Return [x, y] of the center of cell containing provided text 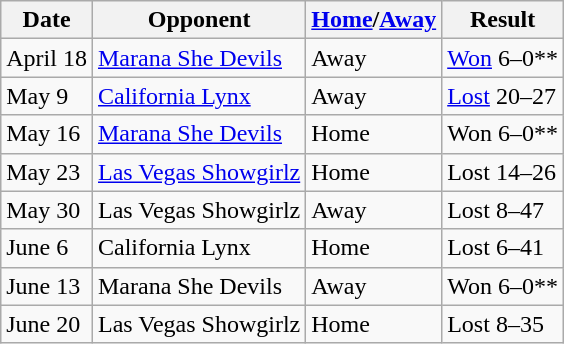
Lost 6–41 [503, 248]
June 20 [47, 324]
Lost 20–27 [503, 96]
May 16 [47, 134]
May 9 [47, 96]
Lost 14–26 [503, 172]
Date [47, 20]
Lost 8–35 [503, 324]
May 23 [47, 172]
May 30 [47, 210]
April 18 [47, 58]
Home/Away [374, 20]
June 13 [47, 286]
Result [503, 20]
Opponent [198, 20]
Lost 8–47 [503, 210]
June 6 [47, 248]
